Provide the [x, y] coordinate of the cell's center where the given text is located.  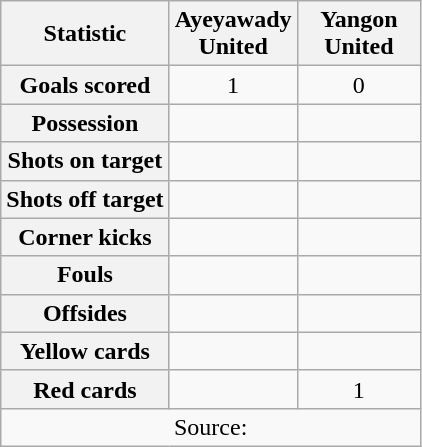
Yangon United [359, 34]
Source: [211, 427]
Goals scored [85, 85]
Ayeyawady United [233, 34]
Red cards [85, 389]
0 [359, 85]
Shots on target [85, 161]
Possession [85, 123]
Corner kicks [85, 237]
Offsides [85, 313]
Fouls [85, 275]
Statistic [85, 34]
Shots off target [85, 199]
Yellow cards [85, 351]
